Scan for the cell matching the given text and deliver its [X, Y] coordinate at center. 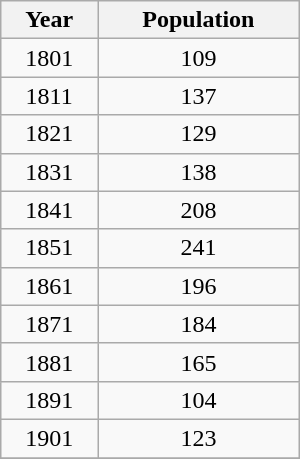
123 [199, 438]
196 [199, 286]
1871 [50, 324]
129 [199, 134]
138 [199, 172]
104 [199, 400]
Year [50, 20]
1801 [50, 58]
1821 [50, 134]
1831 [50, 172]
1811 [50, 96]
Population [199, 20]
241 [199, 248]
1841 [50, 210]
137 [199, 96]
1891 [50, 400]
1851 [50, 248]
1901 [50, 438]
109 [199, 58]
165 [199, 362]
1881 [50, 362]
1861 [50, 286]
184 [199, 324]
208 [199, 210]
